Detect which cell encompasses the target text, then output its (x, y) center coordinate. 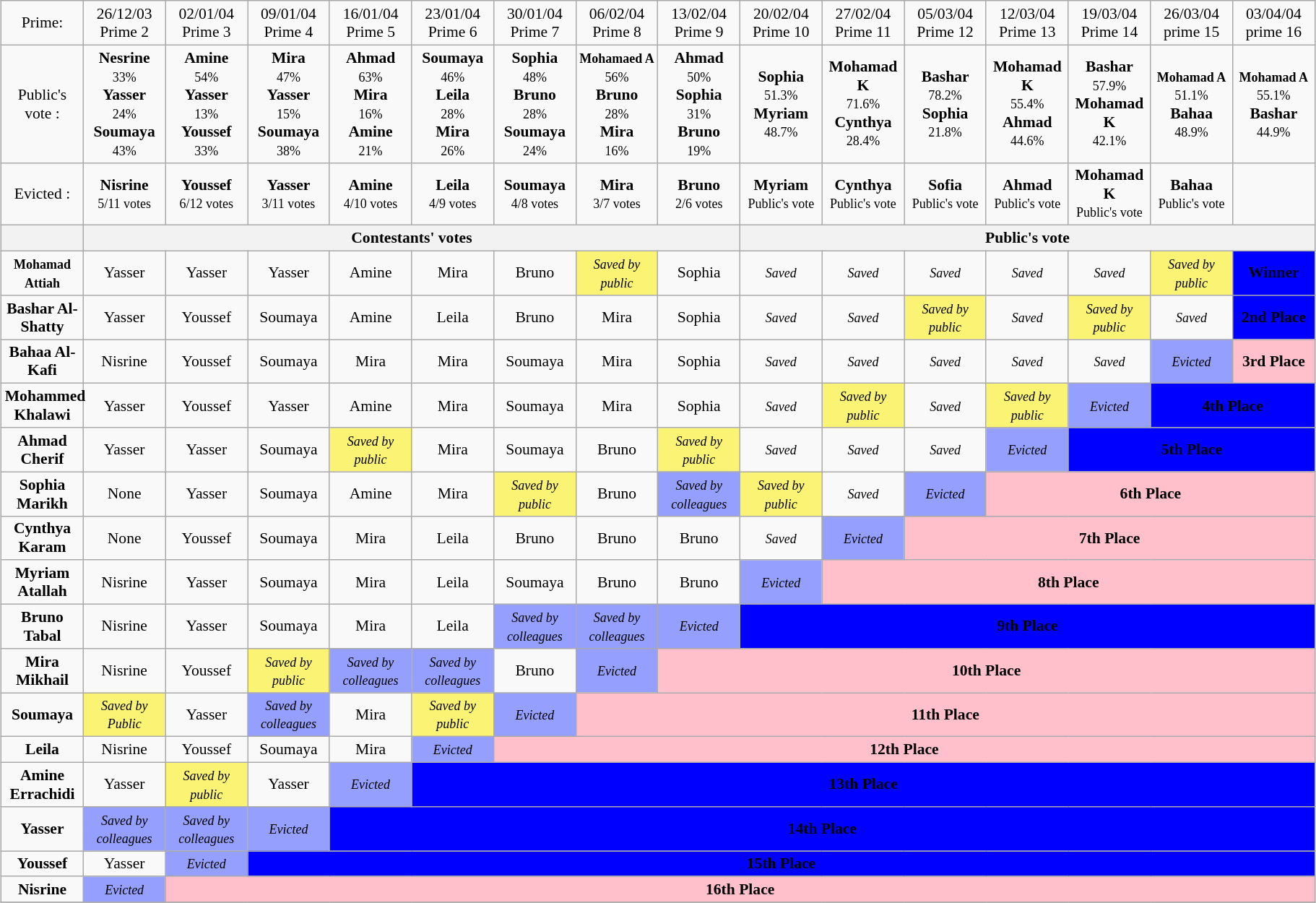
CynthyaPublic's vote (863, 194)
06/02/04 Prime 8 (617, 23)
Public's vote : (43, 104)
Bruno2/6 votes (699, 194)
9th Place (1028, 627)
11th Place (945, 715)
MyriamPublic's vote (782, 194)
Soumaya 46% Leila 28% Mira 26% (453, 104)
26/12/03 Prime 2 (124, 23)
5th Place (1192, 449)
13th Place (863, 785)
7th Place (1109, 537)
Ahmad Cherif (43, 449)
23/01/04 Prime 6 (453, 23)
Mohamad A 55.1% Bashar 44.9% (1273, 104)
Sophia Marikh (43, 494)
4th Place (1233, 406)
Nisrine5/11 votes (124, 194)
Evicted : (43, 194)
Mira47%Yasser15%Soumaya38% (289, 104)
3rd Place (1273, 361)
Public's vote (1028, 238)
2nd Place (1273, 318)
Sophia 51.3% Myriam 48.7% (782, 104)
20/02/04 Prime 10 (782, 23)
Mohamaed A 56% Bruno 28% Mira 16% (617, 104)
Saved by Public (124, 715)
Mohamad K 71.6% Cynthya 28.4% (863, 104)
SofiaPublic's vote (945, 194)
6th Place (1150, 494)
03/04/04 prime 16 (1273, 23)
14th Place (822, 829)
02/01/04 Prime 3 (207, 23)
BahaaPublic's vote (1192, 194)
13/02/04 Prime 9 (699, 23)
26/03/04 prime 15 (1192, 23)
19/03/04 Prime 14 (1109, 23)
Mohamad K 55.4% Ahmad 44.6% (1027, 104)
16/01/04 Prime 5 (371, 23)
Amine Errachidi (43, 785)
Bruno Tabal (43, 627)
Mohamad KPublic's vote (1109, 194)
Bahaa Al-Kafi (43, 361)
27/02/04 Prime 11 (863, 23)
12th Place (904, 750)
Mohamad A 51.1% Bahaa 48.9% (1192, 104)
Mira Mikhail (43, 670)
09/01/04 Prime 4 (289, 23)
Ahmad63%Mira16%Amine21% (371, 104)
Nesrine33%Yasser24%Soumaya43% (124, 104)
Amine54%Yasser13%Youssef33% (207, 104)
Bashar 57.9% Mohamad K 42.1% (1109, 104)
8th Place (1068, 582)
Sophia 48% Bruno 28% Soumaya 24% (535, 104)
Yasser3/11 votes (289, 194)
Amine4/10 votes (371, 194)
Contestants' votes (412, 238)
12/03/04 Prime 13 (1027, 23)
Ahmad 50% Sophia 31% Bruno 19% (699, 104)
Bashar Al-Shatty (43, 318)
Mira3/7 votes (617, 194)
16th Place (740, 890)
Mohamad Attiah (43, 273)
15th Place (782, 864)
10th Place (987, 670)
Youssef6/12 votes (207, 194)
AhmadPublic's vote (1027, 194)
Leila4/9 votes (453, 194)
Winner (1273, 273)
Prime: (43, 23)
Cynthya Karam (43, 537)
05/03/04 Prime 12 (945, 23)
Myriam Atallah (43, 582)
Soumaya4/8 votes (535, 194)
Mohammed Khalawi (43, 406)
30/01/04 Prime 7 (535, 23)
Bashar 78.2% Sophia 21.8% (945, 104)
